Locate the cell with the specified text and output its [x, y] center coordinate. 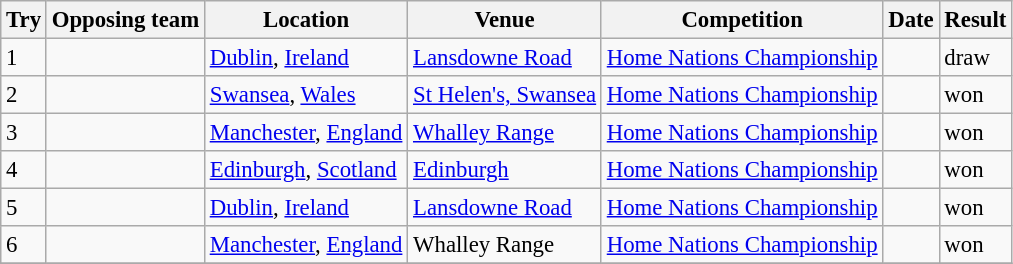
6 [24, 245]
Opposing team [125, 20]
Location [306, 20]
Result [976, 20]
3 [24, 133]
2 [24, 95]
draw [976, 58]
Edinburgh, Scotland [306, 170]
Competition [742, 20]
Swansea, Wales [306, 95]
5 [24, 208]
4 [24, 170]
1 [24, 58]
Edinburgh [505, 170]
Date [911, 20]
Venue [505, 20]
Try [24, 20]
St Helen's, Swansea [505, 95]
